Pinpoint the cell where the given text exists, returning its [X, Y] midpoint coordinate. 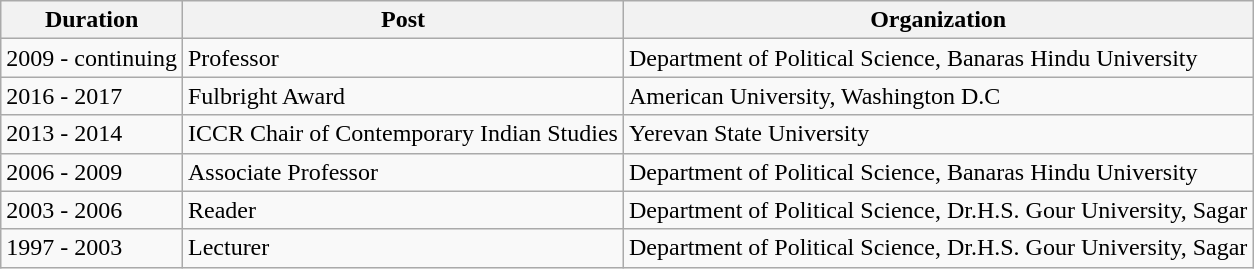
Professor [402, 58]
2003 - 2006 [92, 210]
2009 - continuing [92, 58]
Lecturer [402, 248]
Duration [92, 20]
2016 - 2017 [92, 96]
ICCR Chair of Contemporary Indian Studies [402, 134]
Post [402, 20]
Fulbright Award [402, 96]
Yerevan State University [938, 134]
2013 - 2014 [92, 134]
2006 - 2009 [92, 172]
American University, Washington D.C [938, 96]
Associate Professor [402, 172]
1997 - 2003 [92, 248]
Reader [402, 210]
Organization [938, 20]
